Determine the (x, y) coordinate at the center of the cell enclosing the given text.  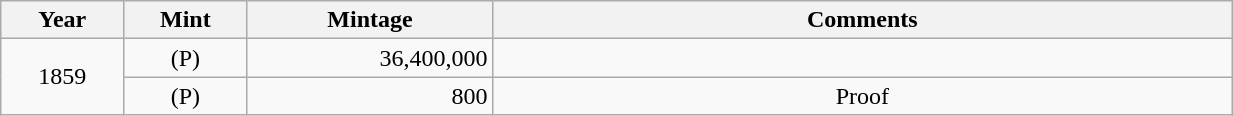
1859 (62, 77)
Comments (862, 20)
36,400,000 (370, 58)
Proof (862, 96)
Mintage (370, 20)
Mint (186, 20)
800 (370, 96)
Year (62, 20)
